Find where the given text appears and provide that cell's center as [x, y] coordinate. 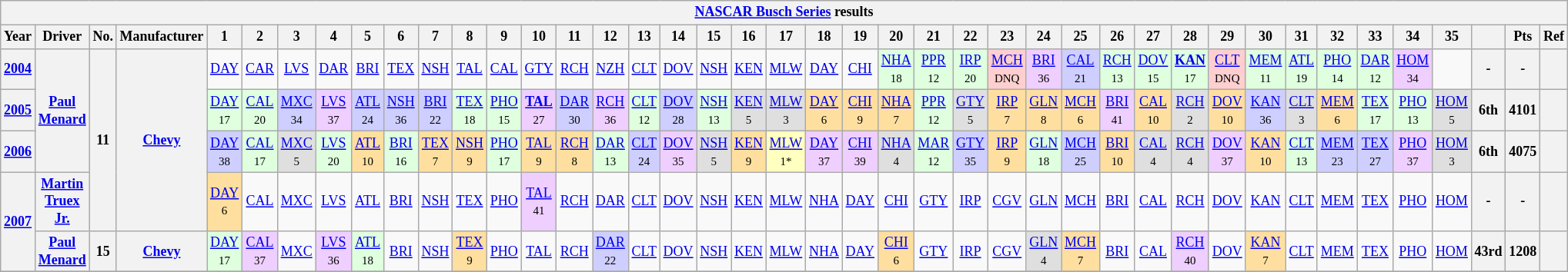
TAL9 [539, 151]
7 [436, 37]
Driver [62, 37]
34 [1413, 37]
MEM6 [1337, 111]
DAR13 [611, 151]
RCH4 [1190, 151]
NASCAR Busch Series results [784, 12]
DOV28 [678, 111]
RCH40 [1190, 251]
31 [1302, 37]
CLT3 [1302, 111]
ATL24 [368, 111]
PHO37 [1413, 151]
4101 [1523, 111]
DAY38 [225, 151]
GLN8 [1044, 111]
CAL10 [1153, 111]
DAY37 [824, 151]
33 [1375, 37]
CAR [260, 69]
14 [678, 37]
Manufacturer [162, 37]
Martin Truex Jr. [62, 201]
MLW3 [785, 111]
DOV10 [1227, 111]
5 [368, 37]
NHA18 [896, 69]
Ref [1554, 37]
MCHDNQ [1007, 69]
RCH2 [1190, 111]
CAL17 [260, 151]
CAL37 [260, 251]
KAN36 [1265, 111]
TEX9 [470, 251]
18 [824, 37]
KAN17 [1190, 69]
HOM34 [1413, 69]
29 [1227, 37]
No. [103, 37]
12 [611, 37]
ATL10 [368, 151]
DOV37 [1227, 151]
IRP20 [971, 69]
CLT12 [644, 111]
MEM11 [1265, 69]
MLW1* [785, 151]
RCH36 [611, 111]
4075 [1523, 151]
2007 [18, 222]
13 [644, 37]
MEM23 [1337, 151]
NHA4 [896, 151]
KAN10 [1265, 151]
RCH13 [1117, 69]
MCH6 [1081, 111]
TAL41 [539, 201]
IRP9 [1007, 151]
28 [1190, 37]
TEX7 [436, 151]
MXC34 [296, 111]
Year [18, 37]
9 [503, 37]
16 [749, 37]
IRP7 [1007, 111]
Pts [1523, 37]
LVS36 [334, 251]
DOV15 [1153, 69]
NSH13 [714, 111]
21 [934, 37]
6 [400, 37]
BRI36 [1044, 69]
2004 [18, 69]
19 [860, 37]
35 [1452, 37]
RCH8 [574, 151]
1 [225, 37]
GLN [1044, 201]
2 [260, 37]
KAN [1265, 201]
26 [1117, 37]
DAR22 [611, 251]
25 [1081, 37]
HOM3 [1452, 151]
3 [296, 37]
ATL18 [368, 251]
22 [971, 37]
NHA7 [896, 111]
NSH36 [400, 111]
30 [1265, 37]
CLT24 [644, 151]
2005 [18, 111]
PHO15 [503, 111]
LVS20 [334, 151]
TEX17 [1375, 111]
PHO14 [1337, 69]
8 [470, 37]
32 [1337, 37]
MCH [1081, 201]
CHI39 [860, 151]
2006 [18, 151]
1208 [1523, 251]
DAR30 [574, 111]
LVS37 [334, 111]
MCH25 [1081, 151]
BRI41 [1117, 111]
TAL27 [539, 111]
GLN4 [1044, 251]
PHO13 [1413, 111]
ATL [368, 201]
KEN5 [749, 111]
43rd [1489, 251]
24 [1044, 37]
HOM5 [1452, 111]
23 [1007, 37]
NSH5 [714, 151]
KAN7 [1265, 251]
BRI16 [400, 151]
GTY35 [971, 151]
10 [539, 37]
TEX27 [1375, 151]
CHI6 [896, 251]
NZH [611, 69]
BRI22 [436, 111]
CAL4 [1153, 151]
PHO17 [503, 151]
CHI9 [860, 111]
17 [785, 37]
BRI10 [1117, 151]
ATL19 [1302, 69]
CLT13 [1302, 151]
NSH9 [470, 151]
27 [1153, 37]
GLN18 [1044, 151]
CAL20 [260, 111]
DOV35 [678, 151]
MAR12 [934, 151]
KEN9 [749, 151]
4 [334, 37]
MXC5 [296, 151]
20 [896, 37]
MCH7 [1081, 251]
CAL21 [1081, 69]
CLTDNQ [1227, 69]
GTY5 [971, 111]
TEX18 [470, 111]
DAR12 [1375, 69]
